Capture the cell that displays the provided text and extract its [x, y] central coordinate. 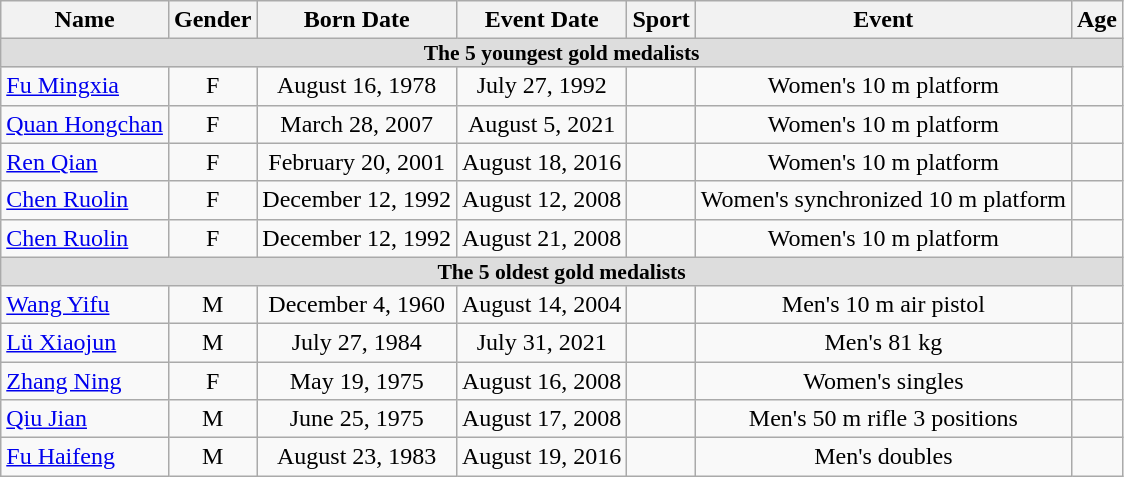
February 20, 2001 [357, 162]
December 4, 1960 [357, 304]
Men's doubles [883, 457]
Men's 50 m rifle 3 positions [883, 419]
Zhang Ning [85, 381]
Fu Mingxia [85, 86]
Gender [212, 20]
Name [85, 20]
August 17, 2008 [541, 419]
Fu Haifeng [85, 457]
Ren Qian [85, 162]
Women's synchronized 10 m platform [883, 200]
Women's singles [883, 381]
Sport [661, 20]
August 21, 2008 [541, 238]
March 28, 2007 [357, 124]
Men's 81 kg [883, 342]
August 16, 2008 [541, 381]
Qiu Jian [85, 419]
July 27, 1992 [541, 86]
June 25, 1975 [357, 419]
July 27, 1984 [357, 342]
August 16, 1978 [357, 86]
The 5 oldest gold medalists [562, 271]
July 31, 2021 [541, 342]
Quan Hongchan [85, 124]
August 12, 2008 [541, 200]
Wang Yifu [85, 304]
August 14, 2004 [541, 304]
August 23, 1983 [357, 457]
Event Date [541, 20]
Born Date [357, 20]
August 5, 2021 [541, 124]
Event [883, 20]
The 5 youngest gold medalists [562, 53]
May 19, 1975 [357, 381]
Age [1096, 20]
August 18, 2016 [541, 162]
Lü Xiaojun [85, 342]
August 19, 2016 [541, 457]
Men's 10 m air pistol [883, 304]
